Pinpoint the cell where the given text exists, returning its (X, Y) midpoint coordinate. 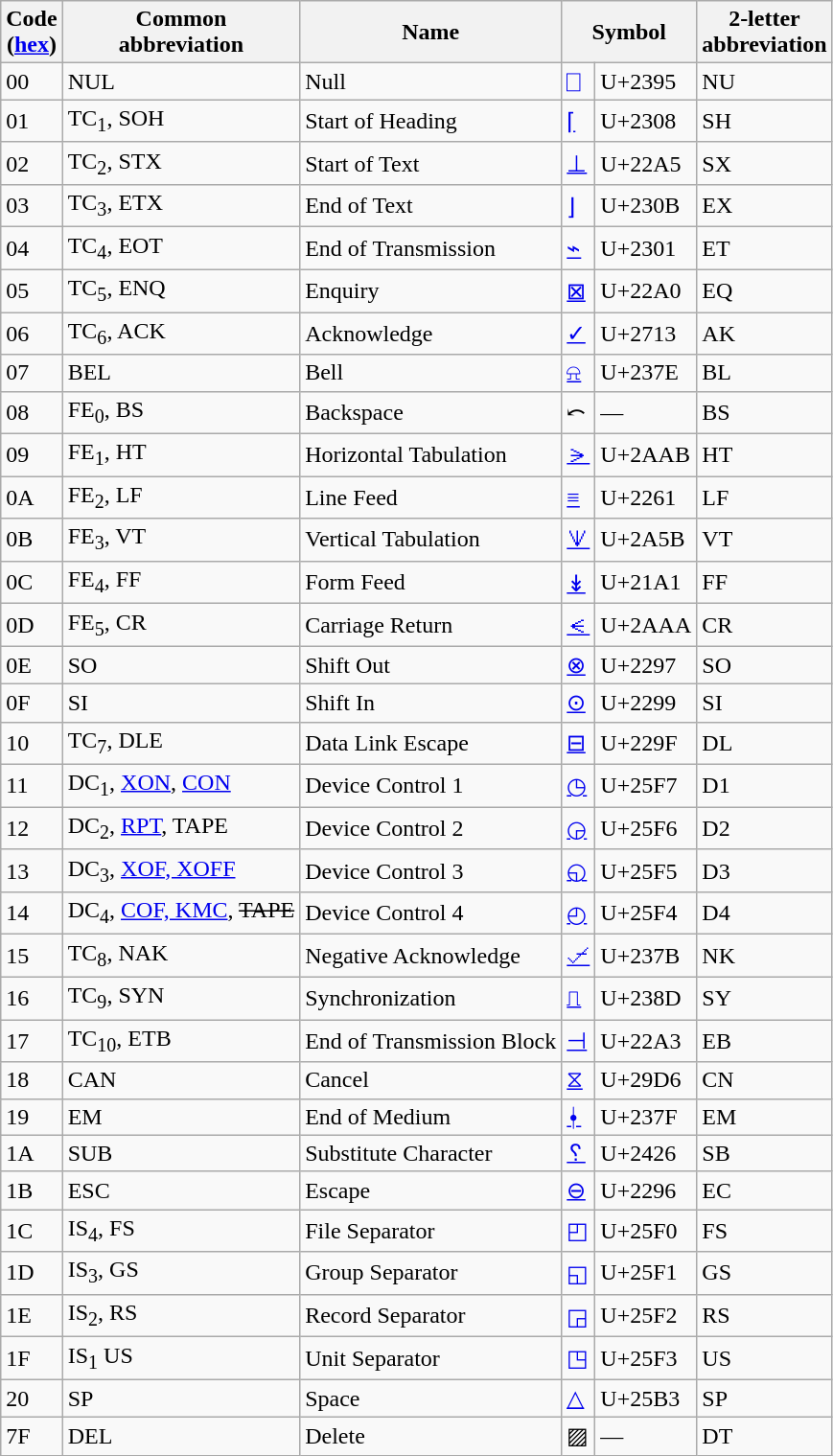
⊣ (579, 1041)
Null (431, 81)
02 (32, 163)
NU (765, 81)
ESC (181, 1190)
U+25F7 (646, 786)
TC5, ENQ (181, 290)
EX (765, 206)
U+22A5 (646, 163)
U+238D (646, 998)
1B (32, 1190)
FE4, FF (181, 582)
VT (765, 540)
TC9, SYN (181, 998)
EB (765, 1041)
06 (32, 334)
Bell (431, 373)
⌈ (579, 121)
U+25F3 (646, 1358)
⪫ (579, 454)
◴ (579, 913)
TC8, NAK (181, 956)
⤺ (579, 412)
20 (32, 1398)
Substitute Character (431, 1153)
FS (765, 1231)
U+237B (646, 956)
U+2297 (646, 665)
SX (765, 163)
0B (32, 540)
17 (32, 1041)
DC3, XOF, XOFF (181, 870)
U+22A0 (646, 290)
Code(hex) (32, 33)
⊗ (579, 665)
CN (765, 1080)
1D (32, 1273)
Data Link Escape (431, 743)
1C (32, 1231)
U+229F (646, 743)
⊙ (579, 704)
U+25F0 (646, 1231)
⪪ (579, 625)
U+237E (646, 373)
⌁ (579, 248)
Form Feed (431, 582)
Cancel (431, 1080)
IS1 US (181, 1358)
Shift In (431, 704)
⍾ (579, 373)
15 (32, 956)
Vertical Tabulation (431, 540)
DEL (181, 1437)
⌋ (579, 206)
Start of Text (431, 163)
FE0, BS (181, 412)
Unit Separator (431, 1358)
⊠ (579, 290)
LF (765, 497)
DL (765, 743)
U+25F2 (646, 1315)
⎕ (579, 81)
U+25F1 (646, 1273)
SUB (181, 1153)
U+25F5 (646, 870)
U+2296 (646, 1190)
D3 (765, 870)
U+2A5B (646, 540)
DC4, COF, KMC, TAPE (181, 913)
RS (765, 1315)
U+2301 (646, 248)
FF (765, 582)
△ (579, 1398)
FE1, HT (181, 454)
⩛ (579, 540)
TC2, STX (181, 163)
Device Control 3 (431, 870)
00 (32, 81)
12 (32, 828)
Enquiry (431, 290)
D1 (765, 786)
BEL (181, 373)
IS3, GS (181, 1273)
U+2713 (646, 334)
DC2, RPT, TAPE (181, 828)
◳ (579, 1358)
IS2, RS (181, 1315)
Commonabbreviation (181, 33)
Space (431, 1398)
U+2AAB (646, 454)
◱ (579, 1273)
Record Separator (431, 1315)
FE3, VT (181, 540)
Line Feed (431, 497)
D4 (765, 913)
NUL (181, 81)
Escape (431, 1190)
End of Text (431, 206)
04 (32, 248)
U+2395 (646, 81)
0A (32, 497)
10 (32, 743)
1A (32, 1153)
BL (765, 373)
SH (765, 121)
U+25F4 (646, 913)
SB (765, 1153)
Horizontal Tabulation (431, 454)
0C (32, 582)
TC7, DLE (181, 743)
◷ (579, 786)
⎍ (579, 998)
CR (765, 625)
U+2261 (646, 497)
U+2AAA (646, 625)
TC6, ACK (181, 334)
U+25F6 (646, 828)
GS (765, 1273)
D2 (765, 828)
⍿ (579, 1117)
18 (32, 1080)
↡ (579, 582)
U+2308 (646, 121)
⍻ (579, 956)
03 (32, 206)
⊥ (579, 163)
AK (765, 334)
US (765, 1358)
IS4, FS (181, 1231)
TC3, ETX (181, 206)
1E (32, 1315)
Group Separator (431, 1273)
File Separator (431, 1231)
DC1, XON, CON (181, 786)
U+2426 (646, 1153)
Acknowledge (431, 334)
0F (32, 704)
U+21A1 (646, 582)
◲ (579, 1315)
BS (765, 412)
TC4, EOT (181, 248)
Negative Acknowledge (431, 956)
End of Transmission Block (431, 1041)
✓ (579, 334)
Backspace (431, 412)
◵ (579, 870)
EQ (765, 290)
Start of Heading (431, 121)
14 (32, 913)
19 (32, 1117)
EC (765, 1190)
Carriage Return (431, 625)
08 (32, 412)
Shift Out (431, 665)
0E (32, 665)
0D (32, 625)
Delete (431, 1437)
U+230B (646, 206)
U+2299 (646, 704)
13 (32, 870)
End of Medium (431, 1117)
05 (32, 290)
U+237F (646, 1117)
SY (765, 998)
NK (765, 956)
Device Control 1 (431, 786)
01 (32, 121)
▨ (579, 1437)
TC10, ETB (181, 1041)
End of Transmission (431, 248)
FE2, LF (181, 497)
Name (431, 33)
Symbol (629, 33)
◰ (579, 1231)
Device Control 4 (431, 913)
⧖ (579, 1080)
DT (765, 1437)
Synchronization (431, 998)
Device Control 2 (431, 828)
7F (32, 1437)
TC1, SOH (181, 121)
CAN (181, 1080)
◶ (579, 828)
U+29D6 (646, 1080)
2-letterabbreviation (765, 33)
U+22A3 (646, 1041)
⊟ (579, 743)
FE5, CR (181, 625)
11 (32, 786)
⊖ (579, 1190)
≡ (579, 497)
␦ (579, 1153)
09 (32, 454)
1F (32, 1358)
16 (32, 998)
U+25B3 (646, 1398)
HT (765, 454)
ET (765, 248)
07 (32, 373)
